Search for the cell housing the specified text and yield its (X, Y) center coordinate. 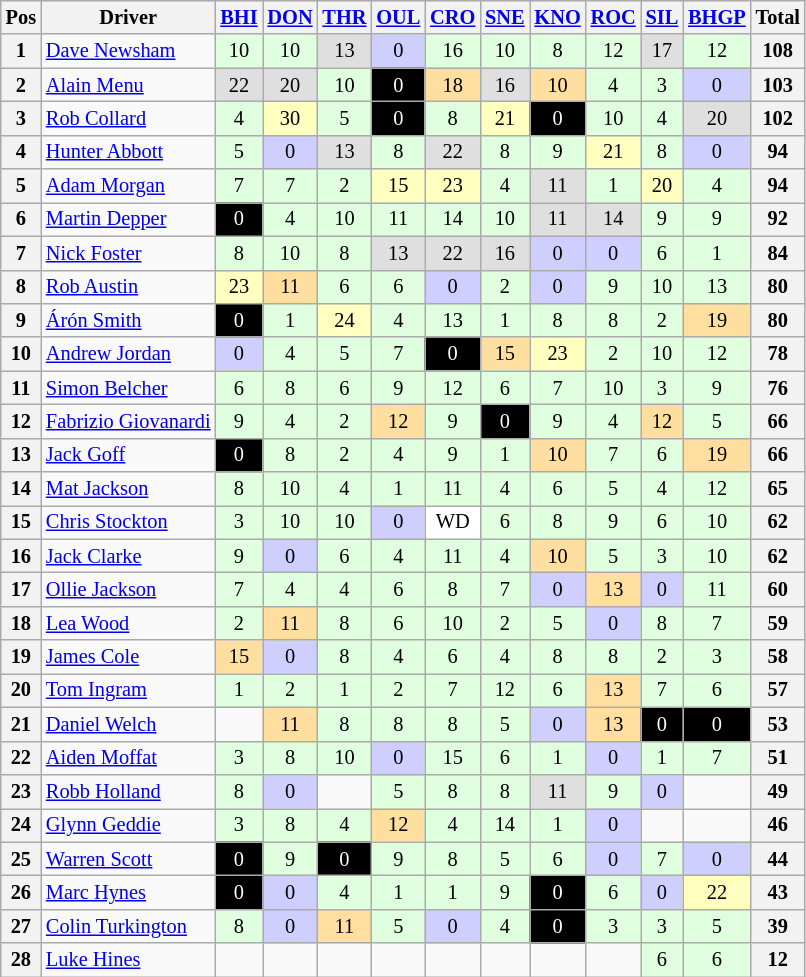
Daniel Welch (128, 724)
102 (778, 118)
76 (778, 388)
Andrew Jordan (128, 354)
Total (778, 17)
103 (778, 85)
Adam Morgan (128, 186)
WD (452, 522)
60 (778, 589)
CRO (452, 17)
Colin Turkington (128, 926)
Rob Collard (128, 118)
OUL (398, 17)
Fabrizio Giovanardi (128, 421)
Luke Hines (128, 960)
46 (778, 825)
53 (778, 724)
Ollie Jackson (128, 589)
BHGP (716, 17)
43 (778, 892)
Mat Jackson (128, 489)
Jack Goff (128, 455)
Glynn Geddie (128, 825)
49 (778, 791)
Jack Clarke (128, 556)
59 (778, 623)
James Cole (128, 657)
KNO (558, 17)
Tom Ingram (128, 690)
51 (778, 758)
Árón Smith (128, 320)
Lea Wood (128, 623)
ROC (614, 17)
78 (778, 354)
26 (21, 892)
Aiden Moffat (128, 758)
108 (778, 51)
Hunter Abbott (128, 152)
57 (778, 690)
Alain Menu (128, 85)
Warren Scott (128, 859)
Simon Belcher (128, 388)
SNE (504, 17)
Driver (128, 17)
Chris Stockton (128, 522)
84 (778, 253)
THR (344, 17)
Martin Depper (128, 219)
44 (778, 859)
BHI (238, 17)
Marc Hynes (128, 892)
28 (21, 960)
Dave Newsham (128, 51)
Rob Austin (128, 287)
27 (21, 926)
58 (778, 657)
Pos (21, 17)
25 (21, 859)
Nick Foster (128, 253)
Robb Holland (128, 791)
30 (290, 118)
39 (778, 926)
DON (290, 17)
65 (778, 489)
SIL (662, 17)
92 (778, 219)
